Search for the cell housing the specified text and yield its (X, Y) center coordinate. 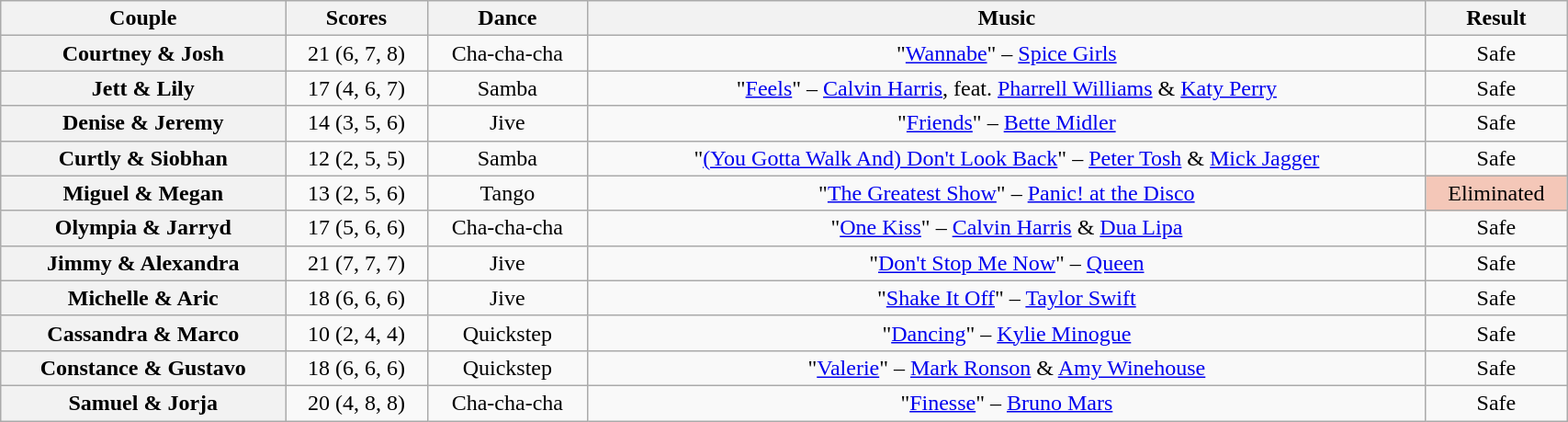
17 (4, 6, 7) (356, 88)
"Don't Stop Me Now" – Queen (1007, 263)
"Shake It Off" – Taylor Swift (1007, 298)
12 (2, 5, 5) (356, 158)
Olympia & Jarryd (143, 228)
"Valerie" – Mark Ronson & Amy Winehouse (1007, 368)
"Feels" – Calvin Harris, feat. Pharrell Williams & Katy Perry (1007, 88)
Eliminated (1496, 193)
20 (4, 8, 8) (356, 403)
Jimmy & Alexandra (143, 263)
Miguel & Megan (143, 193)
Result (1496, 18)
"One Kiss" – Calvin Harris & Dua Lipa (1007, 228)
Curtly & Siobhan (143, 158)
Samuel & Jorja (143, 403)
"The Greatest Show" – Panic! at the Disco (1007, 193)
Couple (143, 18)
Music (1007, 18)
10 (2, 4, 4) (356, 333)
13 (2, 5, 6) (356, 193)
"Finesse" – Bruno Mars (1007, 403)
17 (5, 6, 6) (356, 228)
Scores (356, 18)
Cassandra & Marco (143, 333)
Jett & Lily (143, 88)
"Wannabe" – Spice Girls (1007, 53)
Michelle & Aric (143, 298)
Tango (507, 193)
Dance (507, 18)
"Dancing" – Kylie Minogue (1007, 333)
Denise & Jeremy (143, 123)
Constance & Gustavo (143, 368)
"(You Gotta Walk And) Don't Look Back" – Peter Tosh & Mick Jagger (1007, 158)
Courtney & Josh (143, 53)
14 (3, 5, 6) (356, 123)
21 (7, 7, 7) (356, 263)
"Friends" – Bette Midler (1007, 123)
21 (6, 7, 8) (356, 53)
